Capture the cell that displays the provided text and extract its [x, y] central coordinate. 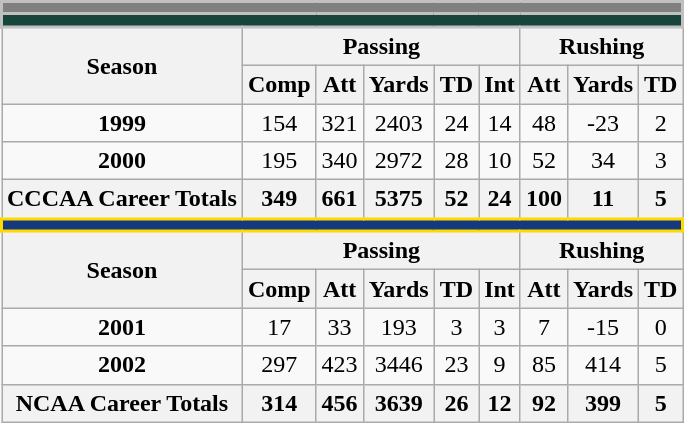
28 [456, 161]
3639 [398, 403]
26 [456, 403]
34 [602, 161]
48 [544, 123]
9 [500, 365]
92 [544, 403]
349 [279, 200]
661 [340, 200]
1999 [122, 123]
0 [661, 327]
195 [279, 161]
CCCAA Career Totals [122, 200]
5375 [398, 200]
2000 [122, 161]
3446 [398, 365]
2 [661, 123]
423 [340, 365]
7 [544, 327]
33 [340, 327]
297 [279, 365]
321 [340, 123]
2403 [398, 123]
11 [602, 200]
399 [602, 403]
314 [279, 403]
NCAA Career Totals [122, 403]
85 [544, 365]
17 [279, 327]
23 [456, 365]
2972 [398, 161]
100 [544, 200]
10 [500, 161]
340 [340, 161]
12 [500, 403]
14 [500, 123]
2001 [122, 327]
154 [279, 123]
-23 [602, 123]
-15 [602, 327]
193 [398, 327]
456 [340, 403]
414 [602, 365]
2002 [122, 365]
